Provide the [X, Y] coordinate of the cell's center where the given text is located.  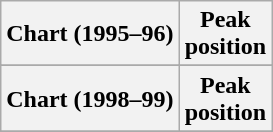
Chart (1998–99) [90, 98]
Chart (1995–96) [90, 34]
